Capture the cell that displays the provided text and extract its [X, Y] central coordinate. 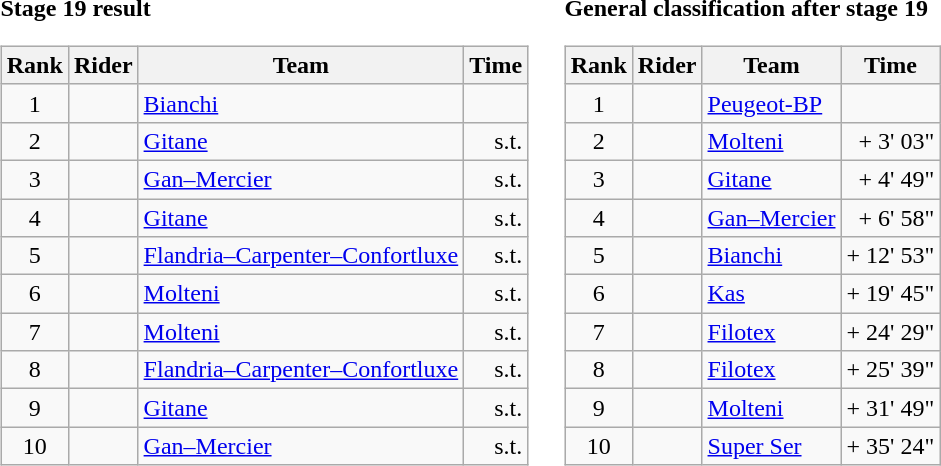
+ 6' 58" [890, 217]
+ 12' 53" [890, 256]
+ 19' 45" [890, 294]
+ 4' 49" [890, 179]
Super Ser [772, 446]
Peugeot-BP [772, 103]
+ 25' 39" [890, 370]
+ 24' 29" [890, 332]
+ 3' 03" [890, 141]
+ 31' 49" [890, 408]
Kas [772, 294]
+ 35' 24" [890, 446]
